Pinpoint the cell where the given text exists, returning its [X, Y] midpoint coordinate. 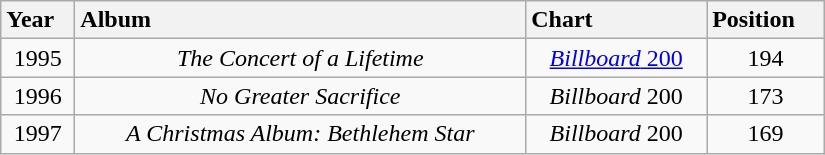
1996 [38, 96]
Position [766, 20]
194 [766, 58]
1995 [38, 58]
Year [38, 20]
A Christmas Album: Bethlehem Star [300, 134]
The Concert of a Lifetime [300, 58]
Album [300, 20]
Chart [616, 20]
169 [766, 134]
173 [766, 96]
No Greater Sacrifice [300, 96]
1997 [38, 134]
